Find where the given text appears and provide that cell's center as (X, Y) coordinate. 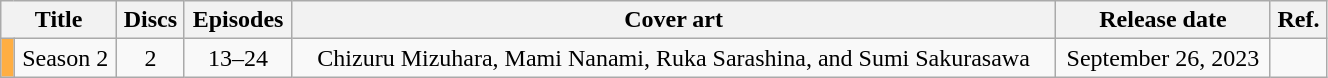
2 (150, 58)
Chizuru Mizuhara, Mami Nanami, Ruka Sarashina, and Sumi Sakurasawa (674, 58)
Cover art (674, 20)
Release date (1162, 20)
Ref. (1298, 20)
Episodes (238, 20)
September 26, 2023 (1162, 58)
13–24 (238, 58)
Discs (150, 20)
Season 2 (65, 58)
Title (59, 20)
